From the cell containing the given text, extract its center point as (X, Y) coordinate. 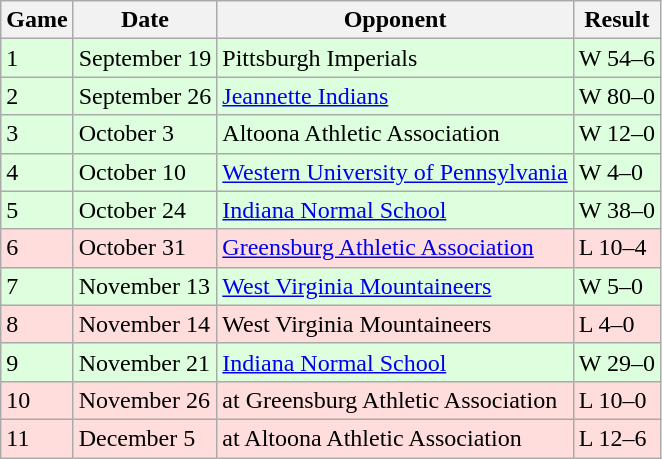
10 (37, 400)
L 10–4 (616, 248)
L 12–6 (616, 438)
at Altoona Athletic Association (395, 438)
Result (616, 20)
Opponent (395, 20)
W 5–0 (616, 286)
Altoona Athletic Association (395, 134)
December 5 (145, 438)
Pittsburgh Imperials (395, 58)
7 (37, 286)
L 10–0 (616, 400)
at Greensburg Athletic Association (395, 400)
September 19 (145, 58)
November 26 (145, 400)
8 (37, 324)
Date (145, 20)
5 (37, 210)
L 4–0 (616, 324)
October 24 (145, 210)
1 (37, 58)
3 (37, 134)
Jeannette Indians (395, 96)
Greensburg Athletic Association (395, 248)
October 31 (145, 248)
November 13 (145, 286)
October 3 (145, 134)
Game (37, 20)
W 80–0 (616, 96)
4 (37, 172)
2 (37, 96)
November 14 (145, 324)
W 38–0 (616, 210)
W 4–0 (616, 172)
W 29–0 (616, 362)
6 (37, 248)
October 10 (145, 172)
9 (37, 362)
11 (37, 438)
W 12–0 (616, 134)
November 21 (145, 362)
W 54–6 (616, 58)
September 26 (145, 96)
Western University of Pennsylvania (395, 172)
